Extract the (X, Y) coordinate from the center of the cell holding the provided text.  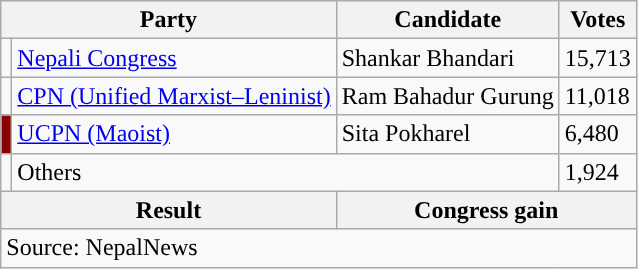
11,018 (598, 96)
15,713 (598, 58)
Shankar Bhandari (448, 58)
1,924 (598, 172)
Party (168, 20)
Nepali Congress (174, 58)
Ram Bahadur Gurung (448, 96)
Others (286, 172)
CPN (Unified Marxist–Leninist) (174, 96)
Votes (598, 20)
Source: NepalNews (319, 248)
Candidate (448, 20)
6,480 (598, 134)
Result (168, 210)
Congress gain (486, 210)
Sita Pokharel (448, 134)
UCPN (Maoist) (174, 134)
